Locate the cell with the specified text and output its [X, Y] center coordinate. 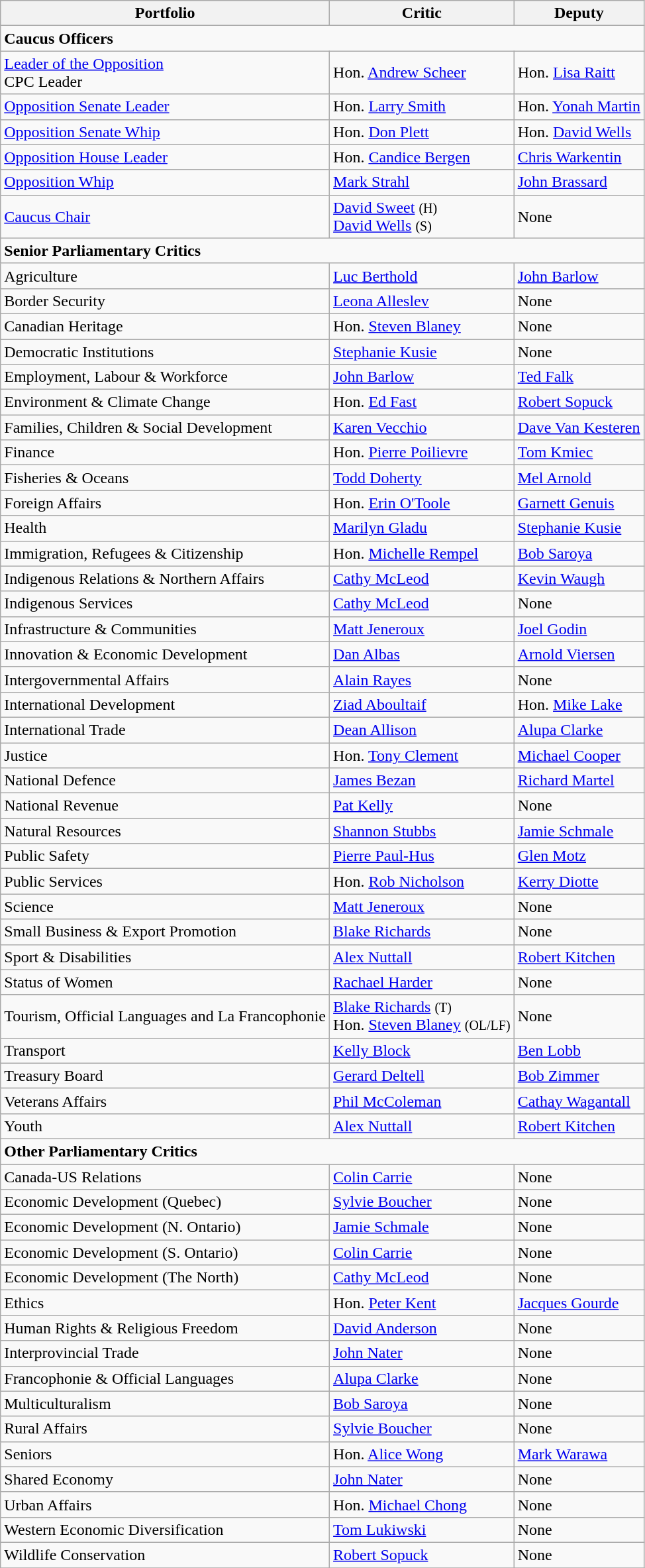
Canadian Heritage [166, 326]
Ethics [166, 1303]
James Bezan [422, 781]
Natural Resources [166, 831]
Hon. Alice Wong [422, 1454]
Infrastructure & Communities [166, 629]
Economic Development (S. Ontario) [166, 1253]
Treasury Board [166, 1076]
Opposition Senate Whip [166, 132]
Hon. Peter Kent [422, 1303]
Veterans Affairs [166, 1101]
Alain Rayes [422, 679]
Joel Godin [579, 629]
Opposition House Leader [166, 157]
Economic Development (N. Ontario) [166, 1227]
Critic [422, 13]
Border Security [166, 301]
Dan Albas [422, 654]
John Brassard [579, 182]
Indigenous Relations & Northern Affairs [166, 579]
Kerry Diotte [579, 881]
Democratic Institutions [166, 352]
Hon. Larry Smith [422, 107]
Hon. Steven Blaney [422, 326]
Fisheries & Oceans [166, 478]
Pat Kelly [422, 806]
Other Parliamentary Critics [322, 1151]
Hon. David Wells [579, 132]
Garnett Genuis [579, 503]
Gerard Deltell [422, 1076]
Intergovernmental Affairs [166, 679]
Interprovincial Trade [166, 1353]
Deputy [579, 13]
Multiculturalism [166, 1404]
Hon. Rob Nicholson [422, 881]
Leona Alleslev [422, 301]
Families, Children & Social Development [166, 427]
Hon. Yonah Martin [579, 107]
Pierre Paul-Hus [422, 856]
Ted Falk [579, 377]
Blake Richards (T)Hon. Steven Blaney (OL/LF) [422, 1017]
Rachael Harder [422, 982]
Justice [166, 755]
Sport & Disabilities [166, 957]
Hon. Tony Clement [422, 755]
Dean Allison [422, 730]
Luc Berthold [422, 276]
International Trade [166, 730]
Phil McColeman [422, 1101]
Environment & Climate Change [166, 402]
Tom Kmiec [579, 453]
National Defence [166, 781]
Youth [166, 1126]
Tourism, Official Languages and La Francophonie [166, 1017]
Blake Richards [422, 932]
Wildlife Conservation [166, 1555]
Shannon Stubbs [422, 831]
Agriculture [166, 276]
Marilyn Gladu [422, 528]
Immigration, Refugees & Citizenship [166, 553]
Mark Strahl [422, 182]
Foreign Affairs [166, 503]
Innovation & Economic Development [166, 654]
Economic Development (Quebec) [166, 1202]
Opposition Whip [166, 182]
Francophonie & Official Languages [166, 1378]
National Revenue [166, 806]
Portfolio [166, 13]
David Sweet (H)David Wells (S) [422, 216]
Economic Development (The North) [166, 1278]
Senior Parliamentary Critics [322, 251]
Caucus Officers [322, 38]
Hon. Lisa Raitt [579, 73]
Public Safety [166, 856]
Human Rights & Religious Freedom [166, 1328]
Karen Vecchio [422, 427]
Hon. Andrew Scheer [422, 73]
Todd Doherty [422, 478]
Richard Martel [579, 781]
Western Economic Diversification [166, 1530]
Michael Cooper [579, 755]
Shared Economy [166, 1479]
Public Services [166, 881]
Indigenous Services [166, 604]
Health [166, 528]
Cathay Wagantall [579, 1101]
Employment, Labour & Workforce [166, 377]
Caucus Chair [166, 216]
Rural Affairs [166, 1429]
Jacques Gourde [579, 1303]
Dave Van Kesteren [579, 427]
Kevin Waugh [579, 579]
Hon. Michael Chong [422, 1504]
Kelly Block [422, 1050]
Seniors [166, 1454]
Hon. Don Plett [422, 132]
Chris Warkentin [579, 157]
Mel Arnold [579, 478]
Transport [166, 1050]
Mark Warawa [579, 1454]
Hon. Pierre Poilievre [422, 453]
Opposition Senate Leader [166, 107]
Glen Motz [579, 856]
Tom Lukiwski [422, 1530]
Arnold Viersen [579, 654]
Bob Zimmer [579, 1076]
David Anderson [422, 1328]
Leader of the OppositionCPC Leader [166, 73]
Urban Affairs [166, 1504]
Status of Women [166, 982]
Hon. Michelle Rempel [422, 553]
Finance [166, 453]
Hon. Erin O'Toole [422, 503]
Canada-US Relations [166, 1176]
Hon. Candice Bergen [422, 157]
Hon. Mike Lake [579, 704]
International Development [166, 704]
Small Business & Export Promotion [166, 932]
Hon. Ed Fast [422, 402]
Ziad Aboultaif [422, 704]
Ben Lobb [579, 1050]
Science [166, 907]
